From the cell containing the given text, extract its center point as [X, Y] coordinate. 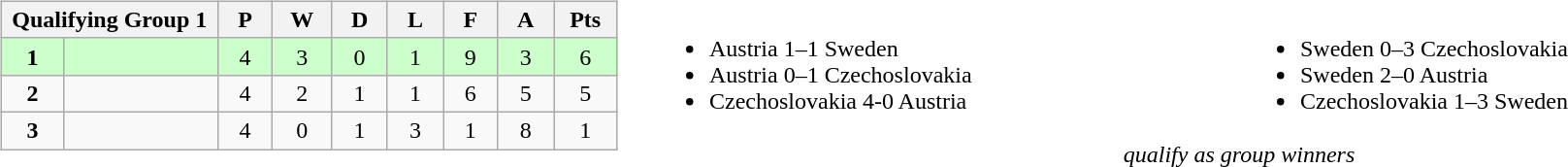
L [415, 19]
8 [526, 130]
9 [471, 56]
F [471, 19]
A [526, 19]
D [360, 19]
W [303, 19]
P [245, 19]
Pts [586, 19]
Qualifying Group 1 [109, 19]
